Identify which cell holds the provided text, then report its [x, y] central coordinate. 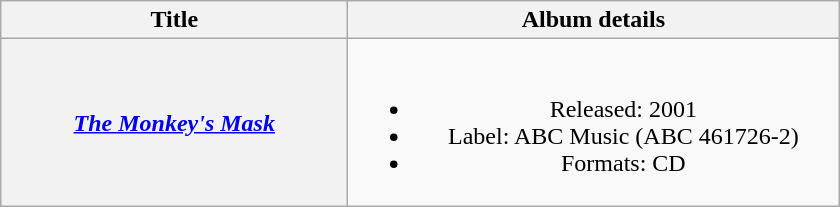
Album details [594, 20]
Title [174, 20]
Released: 2001Label: ABC Music (ABC 461726-2)Formats: CD [594, 122]
The Monkey's Mask [174, 122]
